Locate the cell with the specified text and output its [X, Y] center coordinate. 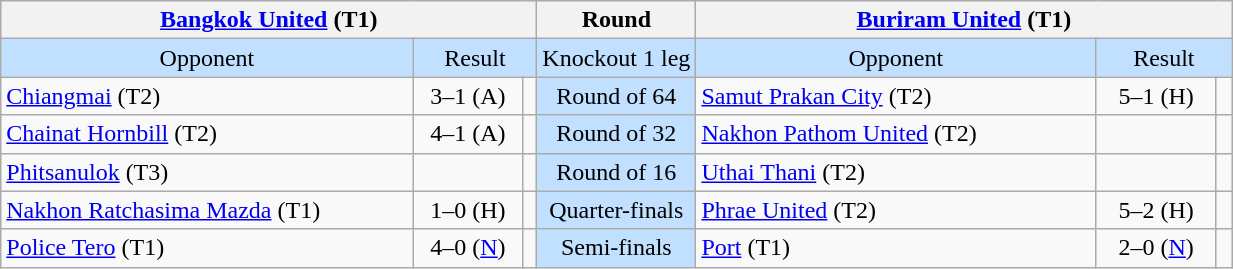
Round of 16 [616, 172]
5–1 (H) [1156, 96]
Round of 32 [616, 134]
1–0 (H) [468, 210]
Phitsanulok (T3) [207, 172]
Uthai Thani (T2) [896, 172]
4–1 (A) [468, 134]
Nakhon Ratchasima Mazda (T1) [207, 210]
Bangkok United (T1) [269, 20]
Police Tero (T1) [207, 248]
Port (T1) [896, 248]
Knockout 1 leg [616, 58]
4–0 (N) [468, 248]
Samut Prakan City (T2) [896, 96]
Phrae United (T2) [896, 210]
Buriram United (T1) [964, 20]
3–1 (A) [468, 96]
Round of 64 [616, 96]
5–2 (H) [1156, 210]
Quarter-finals [616, 210]
Nakhon Pathom United (T2) [896, 134]
Chainat Hornbill (T2) [207, 134]
2–0 (N) [1156, 248]
Round [616, 20]
Chiangmai (T2) [207, 96]
Semi-finals [616, 248]
